Provide the [X, Y] coordinate of the cell's center where the given text is located.  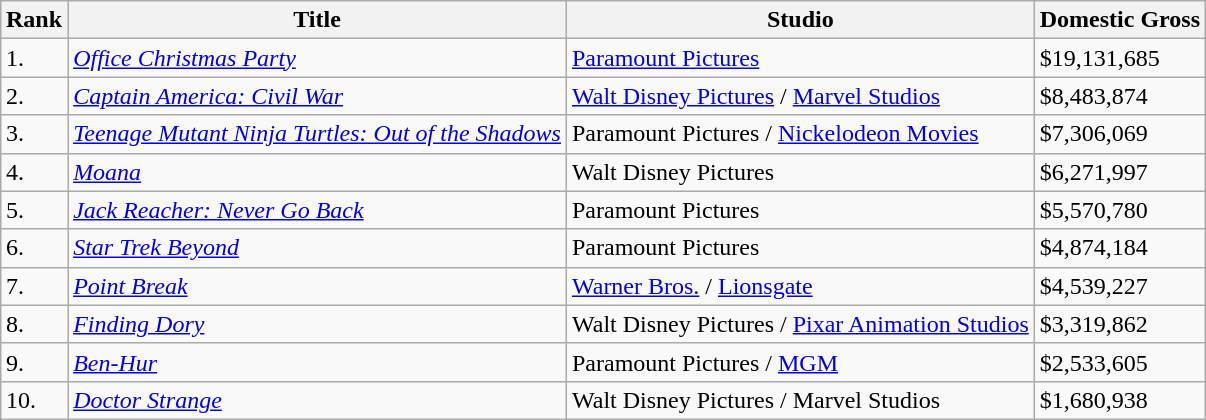
8. [34, 324]
7. [34, 286]
Finding Dory [318, 324]
Walt Disney Pictures / Pixar Animation Studios [800, 324]
Jack Reacher: Never Go Back [318, 210]
Moana [318, 172]
2. [34, 96]
Ben-Hur [318, 362]
Teenage Mutant Ninja Turtles: Out of the Shadows [318, 134]
Rank [34, 20]
10. [34, 400]
Doctor Strange [318, 400]
Studio [800, 20]
$1,680,938 [1120, 400]
1. [34, 58]
$19,131,685 [1120, 58]
4. [34, 172]
6. [34, 248]
Office Christmas Party [318, 58]
9. [34, 362]
Captain America: Civil War [318, 96]
Title [318, 20]
$7,306,069 [1120, 134]
5. [34, 210]
$5,570,780 [1120, 210]
$4,874,184 [1120, 248]
Walt Disney Pictures [800, 172]
Paramount Pictures / MGM [800, 362]
Point Break [318, 286]
$3,319,862 [1120, 324]
Domestic Gross [1120, 20]
$8,483,874 [1120, 96]
3. [34, 134]
$6,271,997 [1120, 172]
Star Trek Beyond [318, 248]
Paramount Pictures / Nickelodeon Movies [800, 134]
Warner Bros. / Lionsgate [800, 286]
$2,533,605 [1120, 362]
$4,539,227 [1120, 286]
